For the text-containing cell, return its midpoint in (X, Y) coordinate format. 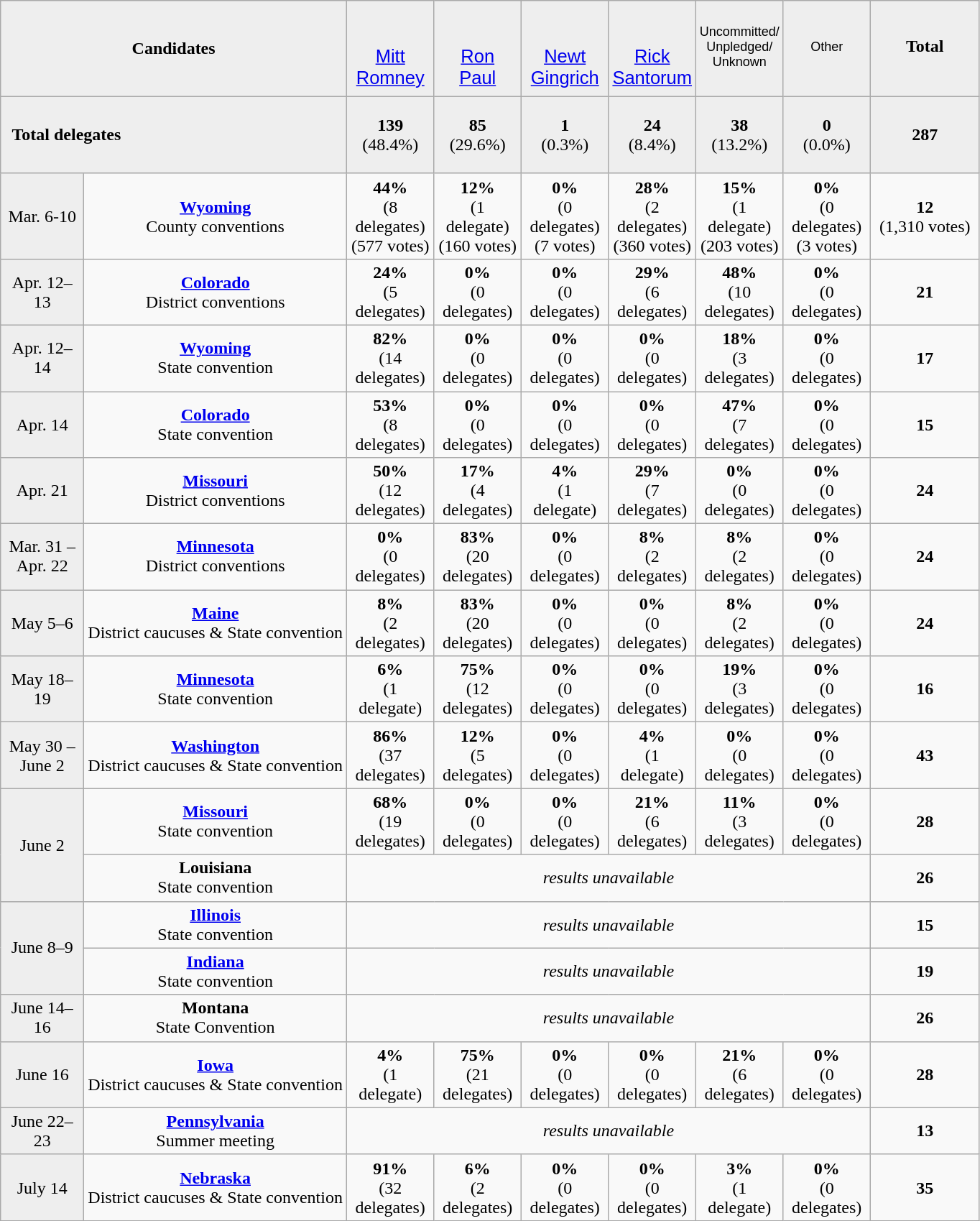
6%(1 delegate) (390, 689)
48%(10 delegates) (739, 292)
Apr. 14 (42, 424)
IowaDistrict caucuses & State convention (216, 1074)
12(1,310 votes) (925, 216)
June 14–16 (42, 1018)
Uncommitted/Unpledged/Unknown (739, 49)
19%(3 delegates) (739, 689)
91%(32 delegates) (390, 1187)
11%(3 delegates) (739, 821)
38(13.2%) (739, 135)
Apr. 21 (42, 491)
Candidates (174, 49)
12%(5 delegates) (478, 755)
MinnesotaDistrict conventions (216, 557)
MittRomney (390, 49)
24%(5 delegates) (390, 292)
16 (925, 689)
53%(8 delegates) (390, 424)
May 5–6 (42, 623)
0%(0 delegates)(7 votes) (565, 216)
MissouriDistrict conventions (216, 491)
May 30 – June 2 (42, 755)
IllinoisState convention (216, 924)
68%(19 delegates) (390, 821)
Other (827, 49)
Apr. 12–13 (42, 292)
WyomingCounty conventions (216, 216)
June 2 (42, 845)
35 (925, 1187)
17 (925, 358)
ColoradoDistrict conventions (216, 292)
MontanaState Convention (216, 1018)
0%(0 delegates)(3 votes) (827, 216)
June 22–23 (42, 1131)
287 (925, 135)
3%(1 delegate) (739, 1187)
MinnesotaState convention (216, 689)
RickSantorum (652, 49)
43 (925, 755)
NewtGingrich (565, 49)
50%(12 delegates) (390, 491)
29%(7 delegates) (652, 491)
0(0.0%) (827, 135)
MaineDistrict caucuses & State convention (216, 623)
Mar. 6-10 (42, 216)
139(48.4%) (390, 135)
Apr. 12–14 (42, 358)
MissouriState convention (216, 821)
NebraskaDistrict caucuses & State convention (216, 1187)
WashingtonDistrict caucuses & State convention (216, 755)
29%(6 delegates) (652, 292)
19 (925, 972)
75%(21 delegates) (478, 1074)
85(29.6%) (478, 135)
PennsylvaniaSummer meeting (216, 1131)
Mar. 31 –Apr. 22 (42, 557)
1(0.3%) (565, 135)
WyomingState convention (216, 358)
24(8.4%) (652, 135)
28%(2 delegates)(360 votes) (652, 216)
ColoradoState convention (216, 424)
12%(1 delegate)(160 votes) (478, 216)
Total delegates (174, 135)
15%(1 delegate)(203 votes) (739, 216)
IndianaState convention (216, 972)
18%(3 delegates) (739, 358)
82%(14 delegates) (390, 358)
RonPaul (478, 49)
June 16 (42, 1074)
44%(8 delegates)(577 votes) (390, 216)
July 14 (42, 1187)
47%(7 delegates) (739, 424)
LouisianaState convention (216, 878)
86%(37 delegates) (390, 755)
21 (925, 292)
May 18–19 (42, 689)
17%(4 delegates) (478, 491)
June 8–9 (42, 948)
75%(12 delegates) (478, 689)
13 (925, 1131)
6%(2 delegates) (478, 1187)
Total (925, 49)
